Capture the cell that displays the provided text and extract its [X, Y] central coordinate. 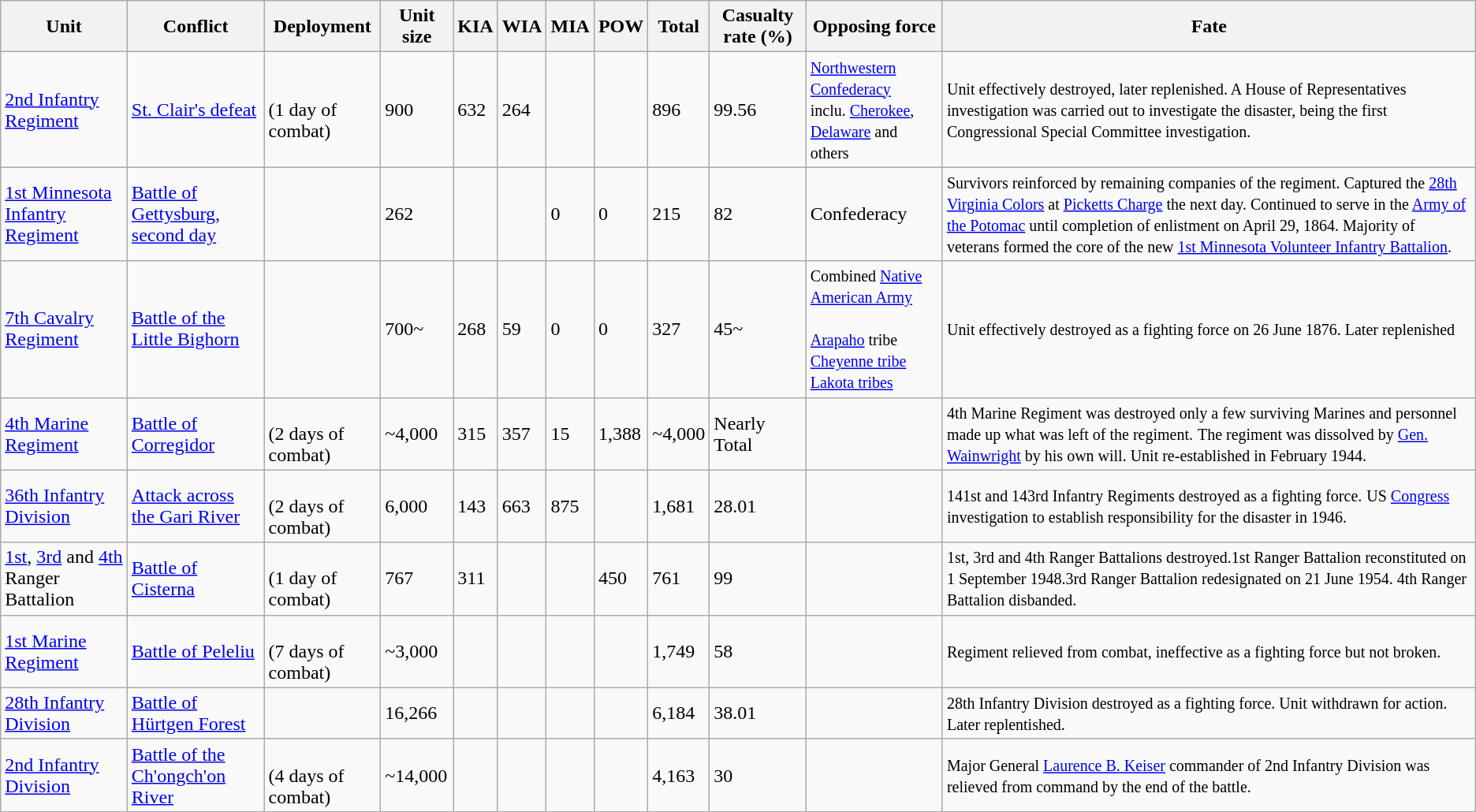
~3,000 [417, 651]
99 [758, 579]
1,681 [679, 506]
6,000 [417, 506]
99.56 [758, 110]
Unit effectively destroyed as a fighting force on 26 June 1876. Later replenished [1209, 330]
POW [621, 27]
(4 days of combat) [322, 775]
Major General Laurence B. Keiser commander of 2nd Infantry Division was relieved from command by the end of the battle. [1209, 775]
143 [475, 506]
28.01 [758, 506]
82 [758, 214]
450 [621, 579]
Battle of Hürtgen Forest [196, 713]
Battle of Peleliu [196, 651]
315 [475, 434]
7th Cavalry Regiment [65, 330]
St. Clair's defeat [196, 110]
Northwestern Confederacy inclu. Cherokee, Delaware and others [874, 110]
Casualty rate (%) [758, 27]
15 [570, 434]
141st and 143rd Infantry Regiments destroyed as a fighting force. US Congress investigation to establish responsibility for the disaster in 1946. [1209, 506]
327 [679, 330]
900 [417, 110]
1,749 [679, 651]
KIA [475, 27]
16,266 [417, 713]
Battle of Cisterna [196, 579]
1,388 [621, 434]
4,163 [679, 775]
2nd Infantry Division [65, 775]
268 [475, 330]
357 [522, 434]
Opposing force [874, 27]
Nearly Total [758, 434]
761 [679, 579]
(7 days of combat) [322, 651]
Battle of the Little Bighorn [196, 330]
632 [475, 110]
Battle of Gettysburg, second day [196, 214]
1st, 3rd and 4th Ranger Battalion [65, 579]
WIA [522, 27]
30 [758, 775]
6,184 [679, 713]
Unit [65, 27]
36th Infantry Division [65, 506]
1st Marine Regiment [65, 651]
875 [570, 506]
MIA [570, 27]
28th Infantry Division destroyed as a fighting force. Unit withdrawn for action. Later replentished. [1209, 713]
Deployment [322, 27]
896 [679, 110]
264 [522, 110]
700~ [417, 330]
4th Marine Regiment [65, 434]
28th Infantry Division [65, 713]
Unit size [417, 27]
Conflict [196, 27]
45~ [758, 330]
215 [679, 214]
Confederacy [874, 214]
Regiment relieved from combat, ineffective as a fighting force but not broken. [1209, 651]
Fate [1209, 27]
767 [417, 579]
663 [522, 506]
38.01 [758, 713]
Combined Native American Army Arapaho tribe Cheyenne tribe Lakota tribes [874, 330]
2nd Infantry Regiment [65, 110]
58 [758, 651]
~14,000 [417, 775]
262 [417, 214]
59 [522, 330]
Total [679, 27]
Battle of the Ch'ongch'on River [196, 775]
1st Minnesota Infantry Regiment [65, 214]
Attack across the Gari River [196, 506]
Battle of Corregidor [196, 434]
311 [475, 579]
